From the cell containing the given text, extract its center point as [X, Y] coordinate. 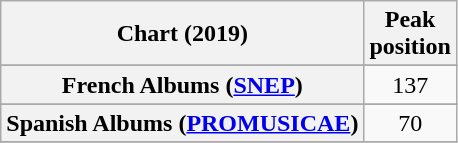
Spanish Albums (PROMUSICAE) [182, 123]
70 [410, 123]
Peakposition [410, 34]
137 [410, 85]
French Albums (SNEP) [182, 85]
Chart (2019) [182, 34]
